Capture the cell that displays the provided text and extract its (x, y) central coordinate. 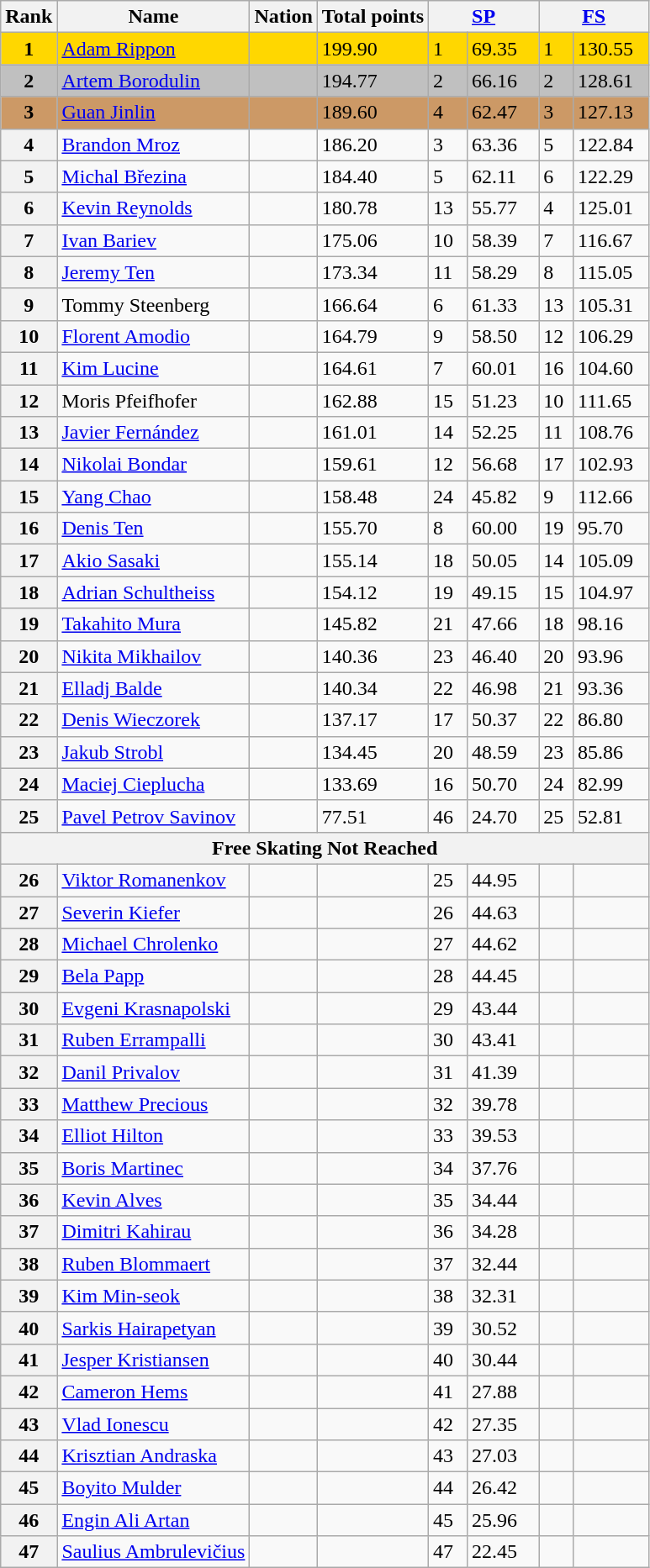
SP (484, 17)
61.33 (503, 304)
Kim Min-seok (153, 1296)
Maciej Cieplucha (153, 784)
46.98 (503, 688)
Akio Sasaki (153, 560)
Rank (29, 17)
30.52 (503, 1328)
194.77 (373, 81)
Jeremy Ten (153, 272)
58.39 (503, 240)
Dimitri Kahirau (153, 1232)
128.61 (611, 81)
Matthew Precious (153, 1104)
86.80 (611, 720)
133.69 (373, 784)
93.96 (611, 656)
Boris Martinec (153, 1168)
Elliot Hilton (153, 1136)
77.51 (373, 816)
199.90 (373, 49)
137.17 (373, 720)
50.05 (503, 560)
162.88 (373, 401)
127.13 (611, 113)
125.01 (611, 208)
158.48 (373, 497)
Florent Amodio (153, 336)
Sarkis Hairapetyan (153, 1328)
106.29 (611, 336)
Pavel Petrov Savinov (153, 816)
44.95 (503, 880)
161.01 (373, 433)
27.35 (503, 1424)
Elladj Balde (153, 688)
Moris Pfeifhofer (153, 401)
186.20 (373, 145)
37.76 (503, 1168)
39.53 (503, 1136)
184.40 (373, 176)
30.44 (503, 1360)
Name (153, 17)
Adam Rippon (153, 49)
Artem Borodulin (153, 81)
105.31 (611, 304)
Javier Fernández (153, 433)
145.82 (373, 624)
Tommy Steenberg (153, 304)
173.34 (373, 272)
60.00 (503, 529)
155.70 (373, 529)
140.36 (373, 656)
111.65 (611, 401)
166.64 (373, 304)
44.45 (503, 976)
51.23 (503, 401)
52.81 (611, 816)
85.86 (611, 752)
43.41 (503, 1040)
98.16 (611, 624)
93.36 (611, 688)
164.61 (373, 368)
112.66 (611, 497)
27.03 (503, 1456)
Krisztian Andraska (153, 1456)
32.44 (503, 1264)
69.35 (503, 49)
58.29 (503, 272)
180.78 (373, 208)
Cameron Hems (153, 1392)
Denis Ten (153, 529)
Boyito Mulder (153, 1488)
60.01 (503, 368)
Michael Chrolenko (153, 944)
Michal Březina (153, 176)
Ivan Bariev (153, 240)
159.61 (373, 465)
41.39 (503, 1072)
Vlad Ionescu (153, 1424)
43.44 (503, 1008)
48.59 (503, 752)
Kim Lucine (153, 368)
62.47 (503, 113)
52.25 (503, 433)
50.70 (503, 784)
66.16 (503, 81)
55.77 (503, 208)
25.96 (503, 1520)
Yang Chao (153, 497)
Jesper Kristiansen (153, 1360)
Jakub Strobl (153, 752)
34.28 (503, 1232)
Ruben Blommaert (153, 1264)
47.66 (503, 624)
Severin Kiefer (153, 912)
82.99 (611, 784)
Kevin Alves (153, 1200)
32.31 (503, 1296)
34.44 (503, 1200)
Saulius Ambrulevičius (153, 1552)
Guan Jinlin (153, 113)
Bela Papp (153, 976)
Danil Privalov (153, 1072)
22.45 (503, 1552)
45.82 (503, 497)
134.45 (373, 752)
Viktor Romanenkov (153, 880)
Free Skating Not Reached (325, 848)
39.78 (503, 1104)
104.60 (611, 368)
108.76 (611, 433)
102.93 (611, 465)
44.63 (503, 912)
Takahito Mura (153, 624)
Engin Ali Artan (153, 1520)
Evgeni Krasnapolski (153, 1008)
63.36 (503, 145)
104.97 (611, 592)
Ruben Errampalli (153, 1040)
175.06 (373, 240)
46.40 (503, 656)
122.29 (611, 176)
50.37 (503, 720)
Total points (373, 17)
95.70 (611, 529)
56.68 (503, 465)
FS (594, 17)
155.14 (373, 560)
Brandon Mroz (153, 145)
105.09 (611, 560)
44.62 (503, 944)
Denis Wieczorek (153, 720)
Nation (283, 17)
26.42 (503, 1488)
115.05 (611, 272)
Kevin Reynolds (153, 208)
116.67 (611, 240)
Nikolai Bondar (153, 465)
62.11 (503, 176)
24.70 (503, 816)
49.15 (503, 592)
189.60 (373, 113)
Nikita Mikhailov (153, 656)
122.84 (611, 145)
27.88 (503, 1392)
164.79 (373, 336)
154.12 (373, 592)
58.50 (503, 336)
130.55 (611, 49)
Adrian Schultheiss (153, 592)
140.34 (373, 688)
